Extract the [X, Y] coordinate from the center of the cell holding the provided text.  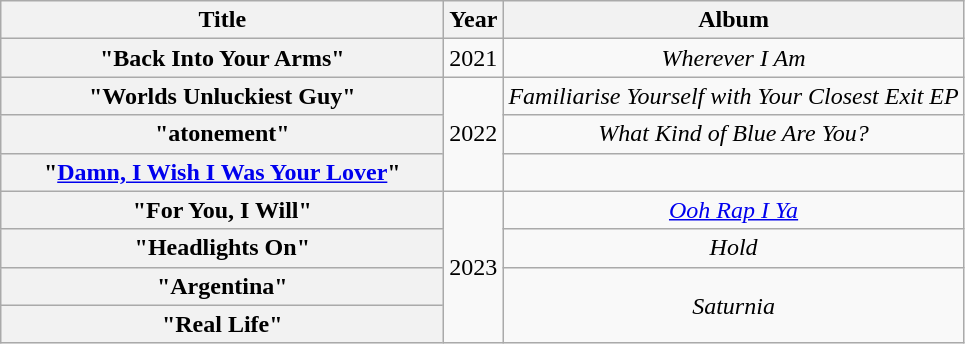
"Real Life" [222, 324]
Album [734, 20]
"Damn, I Wish I Was Your Lover" [222, 172]
"Back Into Your Arms" [222, 58]
"For You, I Will" [222, 210]
Wherever I Am [734, 58]
2023 [474, 267]
2021 [474, 58]
"Worlds Unluckiest Guy" [222, 96]
Saturnia [734, 305]
"Argentina" [222, 286]
Hold [734, 248]
"atonement" [222, 134]
Title [222, 20]
Year [474, 20]
Familiarise Yourself with Your Closest Exit EP [734, 96]
2022 [474, 134]
What Kind of Blue Are You? [734, 134]
"Headlights On" [222, 248]
Ooh Rap I Ya [734, 210]
